Provide the [X, Y] coordinate of the cell's center where the given text is located.  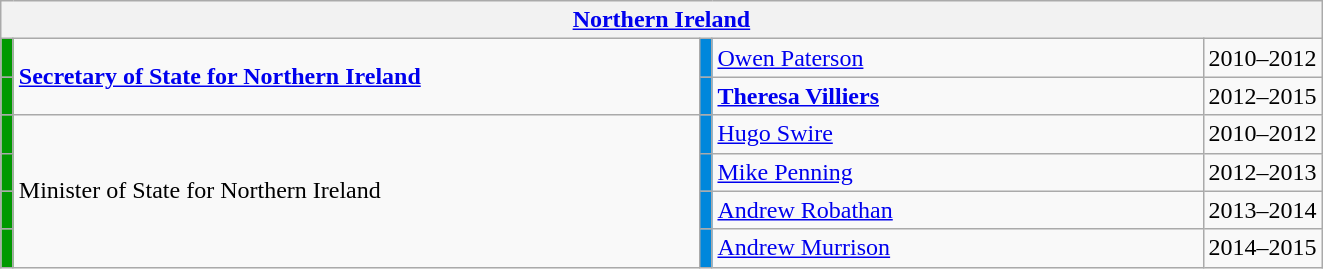
Northern Ireland [662, 20]
Minister of State for Northern Ireland [356, 191]
2013–2014 [1262, 210]
Secretary of State for Northern Ireland [356, 77]
2012–2013 [1262, 172]
2012–2015 [1262, 96]
Theresa Villiers [958, 96]
Mike Penning [958, 172]
Andrew Murrison [958, 248]
2014–2015 [1262, 248]
Andrew Robathan [958, 210]
Hugo Swire [958, 134]
Owen Paterson [958, 58]
